For the text-containing cell, return its midpoint in (X, Y) coordinate format. 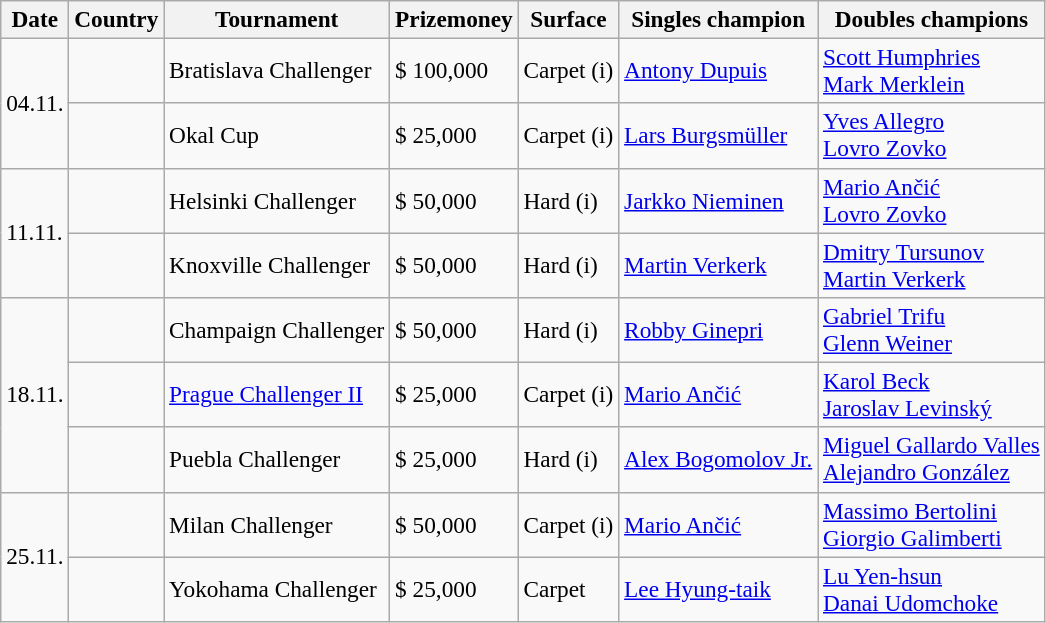
18.11. (35, 394)
Bratislava Challenger (277, 70)
Scott Humphries Mark Merklein (932, 70)
Carpet (568, 588)
Dmitry Tursunov Martin Verkerk (932, 264)
Okal Cup (277, 136)
Massimo Bertolini Giorgio Galimberti (932, 524)
Puebla Challenger (277, 460)
Milan Challenger (277, 524)
04.11. (35, 103)
Lee Hyung-taik (718, 588)
Tournament (277, 19)
Knoxville Challenger (277, 264)
Lars Burgsmüller (718, 136)
Prizemoney (454, 19)
25.11. (35, 557)
Prague Challenger II (277, 394)
Country (116, 19)
Martin Verkerk (718, 264)
11.11. (35, 233)
Miguel Gallardo Valles Alejandro González (932, 460)
Robby Ginepri (718, 330)
Champaign Challenger (277, 330)
Helsinki Challenger (277, 200)
$ 100,000 (454, 70)
Surface (568, 19)
Karol Beck Jaroslav Levinský (932, 394)
Yves Allegro Lovro Zovko (932, 136)
Mario Ančić Lovro Zovko (932, 200)
Jarkko Nieminen (718, 200)
Gabriel Trifu Glenn Weiner (932, 330)
Antony Dupuis (718, 70)
Yokohama Challenger (277, 588)
Date (35, 19)
Doubles champions (932, 19)
Singles champion (718, 19)
Lu Yen-hsun Danai Udomchoke (932, 588)
Alex Bogomolov Jr. (718, 460)
